Provide the [X, Y] coordinate of the cell's center where the given text is located.  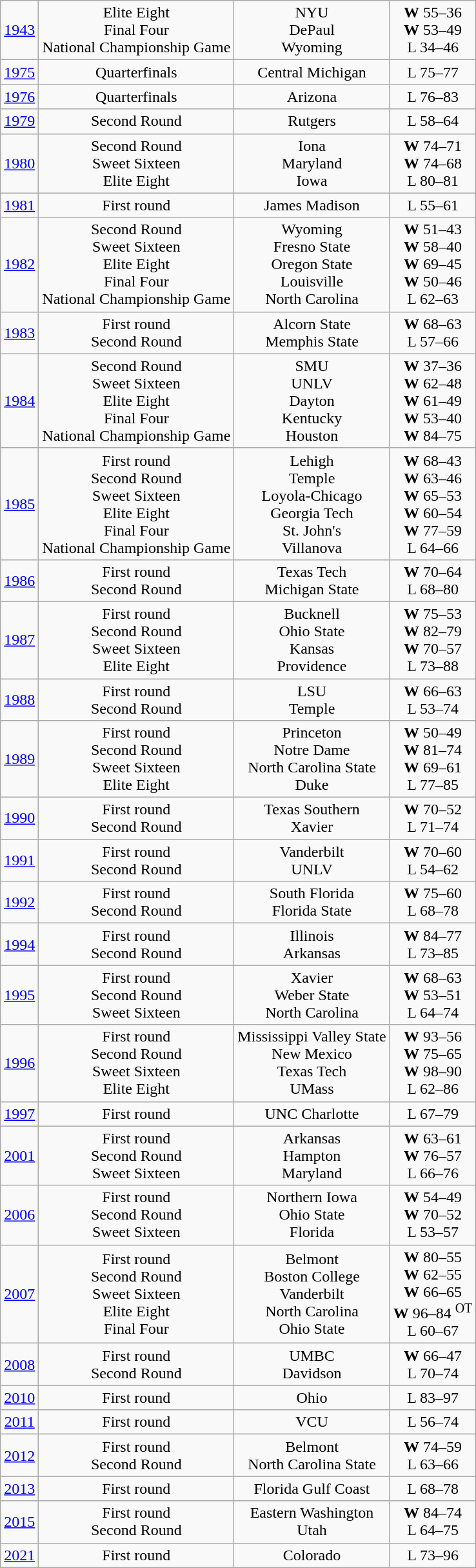
LSUTemple [312, 699]
1985 [19, 503]
L 56–74 [433, 1422]
1988 [19, 699]
South FloridaFlorida State [312, 902]
1987 [19, 640]
XavierWeber StateNorth Carolina [312, 995]
VanderbiltUNLV [312, 861]
Texas SouthernXavier [312, 818]
1991 [19, 861]
W 37–36W 62–48W 61–49W 53–40W 84–75 [433, 401]
ArkansasHamptonMaryland [312, 1156]
1982 [19, 265]
W 68–43W 63–46W 65–53W 60–54W 77–59L 64–66 [433, 503]
2010 [19, 1398]
Second Round [137, 121]
James Madison [312, 205]
Eastern WashingtonUtah [312, 1522]
1981 [19, 205]
L 68–78 [433, 1489]
W 74–59L 63–66 [433, 1456]
1996 [19, 1063]
1980 [19, 163]
SMUUNLVDaytonKentuckyHouston [312, 401]
2008 [19, 1364]
2013 [19, 1489]
Arizona [312, 97]
1984 [19, 401]
Colorado [312, 1555]
2011 [19, 1422]
BelmontBoston CollegeVanderbiltNorth CarolinaOhio State [312, 1294]
1975 [19, 72]
First roundSecond RoundSweet SixteenElite EightFinal FourNational Championship Game [137, 503]
W 68–63W 53–51L 64–74 [433, 995]
W 50–49W 81–74W 69–61L 77–85 [433, 759]
1989 [19, 759]
W 66–47L 70–74 [433, 1364]
NYUDePaulWyoming [312, 30]
UNC Charlotte [312, 1114]
W 55–36W 53–49L 34–46 [433, 30]
L 76–83 [433, 97]
2006 [19, 1215]
W 51–43W 58–40W 69–45W 50–46L 62–63 [433, 265]
Florida Gulf Coast [312, 1489]
UMBCDavidson [312, 1364]
BelmontNorth Carolina State [312, 1456]
PrincetonNotre DameNorth Carolina StateDuke [312, 759]
IllinoisArkansas [312, 945]
L 75–77 [433, 72]
2007 [19, 1294]
1983 [19, 333]
2015 [19, 1522]
LehighTempleLoyola-ChicagoGeorgia TechSt. John'sVillanova [312, 503]
Ohio [312, 1398]
Texas TechMichigan State [312, 581]
WyomingFresno StateOregon StateLouisvilleNorth Carolina [312, 265]
W 74–71W 74–68L 80–81 [433, 163]
Northern IowaOhio StateFlorida [312, 1215]
Central Michigan [312, 72]
1986 [19, 581]
1994 [19, 945]
2001 [19, 1156]
L 73–96 [433, 1555]
W 70–64L 68–80 [433, 581]
1995 [19, 995]
1943 [19, 30]
W 63–61W 76–57L 66–76 [433, 1156]
Elite EightFinal FourNational Championship Game [137, 30]
W 70–52L 71–74 [433, 818]
L 58–64 [433, 121]
W 75–53W 82–79W 70–57L 73–88 [433, 640]
W 70–60L 54–62 [433, 861]
Second RoundSweet SixteenElite Eight [137, 163]
1990 [19, 818]
BucknellOhio StateKansasProvidence [312, 640]
W 68–63L 57–66 [433, 333]
Mississippi Valley StateNew MexicoTexas TechUMass [312, 1063]
L 55–61 [433, 205]
2021 [19, 1555]
Alcorn StateMemphis State [312, 333]
VCU [312, 1422]
1997 [19, 1114]
1992 [19, 902]
W 66–63L 53–74 [433, 699]
L 83–97 [433, 1398]
First roundSecond RoundSweet SixteenElite EightFinal Four [137, 1294]
W 54–49W 70–52L 53–57 [433, 1215]
L 67–79 [433, 1114]
W 75–60L 68–78 [433, 902]
Rutgers [312, 121]
1976 [19, 97]
W 93–56W 75–65W 98–90L 62–86 [433, 1063]
IonaMarylandIowa [312, 163]
W 80–55W 62–55W 66–65W 96–84 OTL 60–67 [433, 1294]
1979 [19, 121]
W 84–74L 64–75 [433, 1522]
2012 [19, 1456]
W 84–77L 73–85 [433, 945]
